Capture the cell that displays the provided text and extract its [x, y] central coordinate. 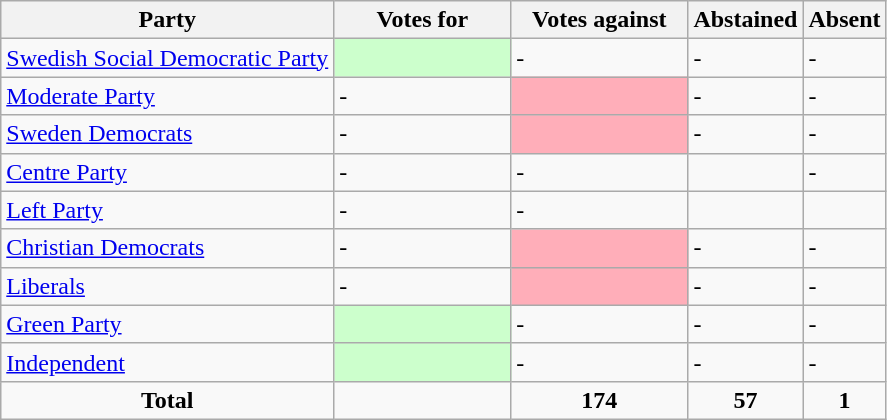
Party [168, 20]
Centre Party [168, 172]
1 [844, 400]
Liberals [168, 286]
Absent [844, 20]
Total [168, 400]
Left Party [168, 210]
Green Party [168, 324]
Independent [168, 362]
57 [746, 400]
174 [600, 400]
Moderate Party [168, 96]
Votes for [422, 20]
Abstained [746, 20]
Sweden Democrats [168, 134]
Votes against [600, 20]
Swedish Social Democratic Party [168, 58]
Christian Democrats [168, 248]
